For the text-containing cell, return its midpoint in [X, Y] coordinate format. 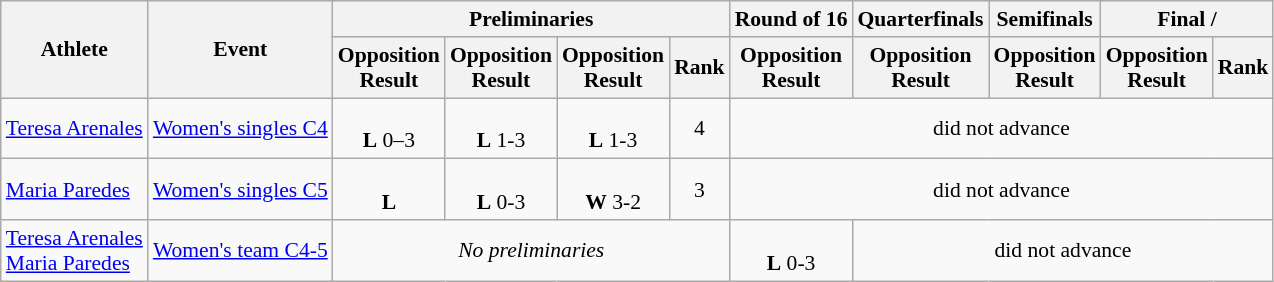
Event [240, 50]
Round of 16 [792, 19]
Athlete [74, 50]
Preliminaries [532, 19]
L [389, 190]
Final / [1188, 19]
Women's singles C4 [240, 128]
Semifinals [1045, 19]
L 0–3 [389, 128]
Quarterfinals [921, 19]
Women's singles C5 [240, 190]
W 3-2 [613, 190]
Women's team C4-5 [240, 250]
No preliminaries [532, 250]
Maria Paredes [74, 190]
3 [700, 190]
Teresa Arenales [74, 128]
Teresa Arenales Maria Paredes [74, 250]
4 [700, 128]
